Determine the [X, Y] coordinate at the center of the cell enclosing the given text.  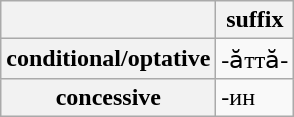
-ин [255, 97]
conditional/optative [108, 59]
concessive [108, 97]
-ӑттӑ- [255, 59]
suffix [255, 20]
